Identify which cell holds the provided text, then report its [x, y] central coordinate. 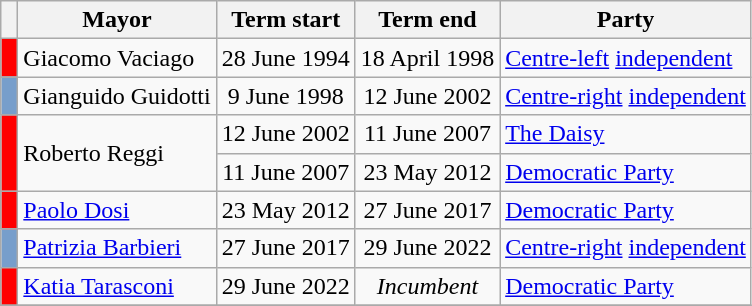
The Daisy [626, 134]
18 April 1998 [427, 58]
Patrizia Barbieri [117, 248]
Mayor [117, 20]
Gianguido Guidotti [117, 96]
Giacomo Vaciago [117, 58]
Centre-left independent [626, 58]
Roberto Reggi [117, 153]
28 June 1994 [286, 58]
Incumbent [427, 286]
Term end [427, 20]
9 June 1998 [286, 96]
Term start [286, 20]
Party [626, 20]
Katia Tarasconi [117, 286]
Paolo Dosi [117, 210]
